Find where the given text appears and provide that cell's center as [x, y] coordinate. 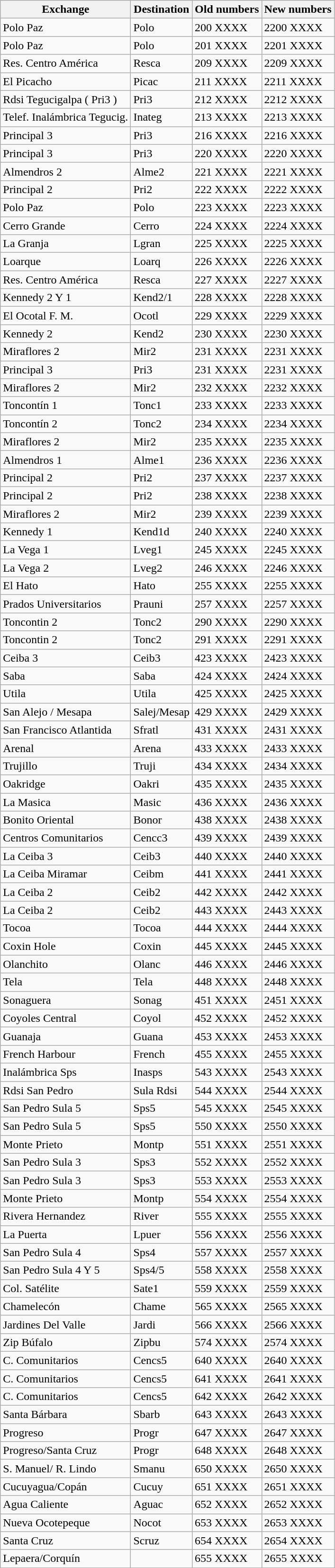
211 XXXX [227, 81]
Sbarb [162, 1415]
574 XXXX [227, 1342]
2226 XXXX [298, 262]
439 XXXX [227, 838]
2236 XXXX [298, 460]
Salej/Mesap [162, 712]
442 XXXX [227, 892]
2246 XXXX [298, 568]
2434 XXXX [298, 766]
Tonc1 [162, 406]
566 XXXX [227, 1324]
452 XXXX [227, 1018]
Exchange [65, 9]
246 XXXX [227, 568]
Coyoles Central [65, 1018]
446 XXXX [227, 964]
Picac [162, 81]
S. Manuel/ R. Lindo [65, 1469]
2230 XXXX [298, 334]
436 XXXX [227, 802]
2655 XXXX [298, 1559]
565 XXXX [227, 1306]
2452 XXXX [298, 1018]
2255 XXXX [298, 586]
558 XXXX [227, 1270]
2436 XXXX [298, 802]
234 XXXX [227, 424]
550 XXXX [227, 1126]
224 XXXX [227, 226]
556 XXXX [227, 1234]
2237 XXXX [298, 478]
Sps4 [162, 1252]
Inalámbrica Sps [65, 1072]
2545 XXXX [298, 1108]
Progreso [65, 1433]
445 XXXX [227, 946]
Zipbu [162, 1342]
Telef. Inalámbrica Tegucig. [65, 117]
Chame [162, 1306]
640 XXXX [227, 1360]
Olanc [162, 964]
2642 XXXX [298, 1397]
2245 XXXX [298, 550]
425 XXXX [227, 694]
Nocot [162, 1523]
Progreso/Santa Cruz [65, 1451]
654 XXXX [227, 1541]
2433 XXXX [298, 748]
Lgran [162, 244]
San Pedro Sula 4 [65, 1252]
Cucuy [162, 1487]
Rivera Hernandez [65, 1216]
Scruz [162, 1541]
201 XXXX [227, 45]
652 XXXX [227, 1505]
2552 XXXX [298, 1162]
2651 XXXX [298, 1487]
2554 XXXX [298, 1198]
2444 XXXX [298, 928]
Sfratl [162, 730]
2232 XXXX [298, 388]
2423 XXXX [298, 658]
441 XXXX [227, 874]
Alme1 [162, 460]
2234 XXXX [298, 424]
2558 XXXX [298, 1270]
2647 XXXX [298, 1433]
San Alejo / Mesapa [65, 712]
Ceiba 3 [65, 658]
Jardi [162, 1324]
2239 XXXX [298, 514]
Centros Comunitarios [65, 838]
232 XXXX [227, 388]
Sonaguera [65, 1000]
220 XXXX [227, 153]
Sate1 [162, 1288]
2209 XXXX [298, 63]
543 XXXX [227, 1072]
545 XXXX [227, 1108]
553 XXXX [227, 1180]
225 XXXX [227, 244]
Old numbers [227, 9]
2641 XXXX [298, 1379]
Kend2 [162, 334]
2291 XXXX [298, 640]
2653 XXXX [298, 1523]
2238 XXXX [298, 496]
2290 XXXX [298, 622]
423 XXXX [227, 658]
2557 XXXX [298, 1252]
2574 XXXX [298, 1342]
2556 XXXX [298, 1234]
2431 XXXX [298, 730]
2650 XXXX [298, 1469]
Kend2/1 [162, 298]
2555 XXXX [298, 1216]
Ceibm [162, 874]
245 XXXX [227, 550]
435 XXXX [227, 784]
Cencc3 [162, 838]
230 XXXX [227, 334]
El Picacho [65, 81]
2559 XXXX [298, 1288]
Sula Rdsi [162, 1090]
222 XXXX [227, 189]
290 XXXX [227, 622]
Masic [162, 802]
2229 XXXX [298, 316]
212 XXXX [227, 99]
Agua Caliente [65, 1505]
Santa Bárbara [65, 1415]
2442 XXXX [298, 892]
Kend1d [162, 532]
New numbers [298, 9]
2451 XXXX [298, 1000]
2551 XXXX [298, 1144]
237 XXXX [227, 478]
Guanaja [65, 1036]
2235 XXXX [298, 442]
438 XXXX [227, 820]
551 XXXX [227, 1144]
2222 XXXX [298, 189]
451 XXXX [227, 1000]
2640 XXXX [298, 1360]
Ocotl [162, 316]
Arenal [65, 748]
236 XXXX [227, 460]
429 XXXX [227, 712]
Oakridge [65, 784]
559 XXXX [227, 1288]
643 XXXX [227, 1415]
Lveg2 [162, 568]
221 XXXX [227, 171]
257 XXXX [227, 604]
Lveg1 [162, 550]
Kennedy 2 [65, 334]
200 XXXX [227, 27]
233 XXXX [227, 406]
Lpuer [162, 1234]
Loarque [65, 262]
229 XXXX [227, 316]
Jardines Del Valle [65, 1324]
2425 XXXX [298, 694]
2453 XXXX [298, 1036]
Arena [162, 748]
2652 XXXX [298, 1505]
554 XXXX [227, 1198]
River [162, 1216]
San Francisco Atlantida [65, 730]
2439 XXXX [298, 838]
2550 XXXX [298, 1126]
La Vega 1 [65, 550]
213 XXXX [227, 117]
226 XXXX [227, 262]
2200 XXXX [298, 27]
Nueva Ocotepeque [65, 1523]
Smanu [162, 1469]
448 XXXX [227, 982]
455 XXXX [227, 1054]
433 XXXX [227, 748]
Trujillo [65, 766]
2227 XXXX [298, 280]
2211 XXXX [298, 81]
2257 XXXX [298, 604]
Sonag [162, 1000]
648 XXXX [227, 1451]
Alme2 [162, 171]
Col. Satélite [65, 1288]
Lepaera/Corquín [65, 1559]
2220 XXXX [298, 153]
2441 XXXX [298, 874]
Bonito Oriental [65, 820]
2429 XXXX [298, 712]
El Hato [65, 586]
Zip Búfalo [65, 1342]
228 XXXX [227, 298]
2446 XXXX [298, 964]
641 XXXX [227, 1379]
2224 XXXX [298, 226]
Bonor [162, 820]
2440 XXXX [298, 856]
2213 XXXX [298, 117]
443 XXXX [227, 910]
2445 XXXX [298, 946]
2566 XXXX [298, 1324]
434 XXXX [227, 766]
552 XXXX [227, 1162]
651 XXXX [227, 1487]
240 XXXX [227, 532]
Coxin [162, 946]
Cerro [162, 226]
227 XXXX [227, 280]
453 XXXX [227, 1036]
235 XXXX [227, 442]
2443 XXXX [298, 910]
Toncontín 1 [65, 406]
2455 XXXX [298, 1054]
Cerro Grande [65, 226]
Truji [162, 766]
Prauni [162, 604]
La Puerta [65, 1234]
French [162, 1054]
Inateg [162, 117]
Rdsi San Pedro [65, 1090]
Olanchito [65, 964]
La Granja [65, 244]
Cucuyagua/Copán [65, 1487]
424 XXXX [227, 676]
Almendros 2 [65, 171]
2648 XXXX [298, 1451]
431 XXXX [227, 730]
2212 XXXX [298, 99]
Destination [162, 9]
291 XXXX [227, 640]
2543 XXXX [298, 1072]
444 XXXX [227, 928]
Chamelecón [65, 1306]
San Pedro Sula 4 Y 5 [65, 1270]
Guana [162, 1036]
2233 XXXX [298, 406]
2424 XXXX [298, 676]
650 XXXX [227, 1469]
Aguac [162, 1505]
La Vega 2 [65, 568]
2438 XXXX [298, 820]
655 XXXX [227, 1559]
642 XXXX [227, 1397]
223 XXXX [227, 207]
255 XXXX [227, 586]
Rdsi Tegucigalpa ( Pri3 ) [65, 99]
2216 XXXX [298, 135]
544 XXXX [227, 1090]
239 XXXX [227, 514]
2223 XXXX [298, 207]
Coxin Hole [65, 946]
2448 XXXX [298, 982]
Hato [162, 586]
Kennedy 1 [65, 532]
2435 XXXX [298, 784]
2228 XXXX [298, 298]
647 XXXX [227, 1433]
Coyol [162, 1018]
2544 XXXX [298, 1090]
Kennedy 2 Y 1 [65, 298]
Prados Universitarios [65, 604]
Santa Cruz [65, 1541]
French Harbour [65, 1054]
La Ceiba Miramar [65, 874]
440 XXXX [227, 856]
Oakri [162, 784]
Toncontín 2 [65, 424]
2221 XXXX [298, 171]
2240 XXXX [298, 532]
2201 XXXX [298, 45]
Loarq [162, 262]
238 XXXX [227, 496]
2643 XXXX [298, 1415]
El Ocotal F. M. [65, 316]
La Masica [65, 802]
2654 XXXX [298, 1541]
2553 XXXX [298, 1180]
2565 XXXX [298, 1306]
2225 XXXX [298, 244]
555 XXXX [227, 1216]
216 XXXX [227, 135]
Almendros 1 [65, 460]
Sps4/5 [162, 1270]
653 XXXX [227, 1523]
557 XXXX [227, 1252]
La Ceiba 3 [65, 856]
Inasps [162, 1072]
209 XXXX [227, 63]
